Output the [X, Y] coordinate of the center of the cell containing the given text.  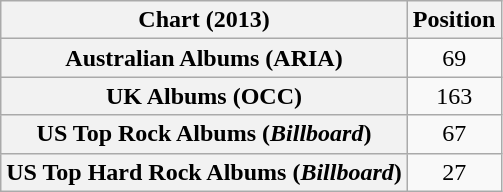
Australian Albums (ARIA) [204, 58]
UK Albums (OCC) [204, 96]
Chart (2013) [204, 20]
27 [454, 172]
163 [454, 96]
69 [454, 58]
US Top Hard Rock Albums (Billboard) [204, 172]
67 [454, 134]
US Top Rock Albums (Billboard) [204, 134]
Position [454, 20]
